Determine the [X, Y] coordinate at the center of the cell enclosing the given text.  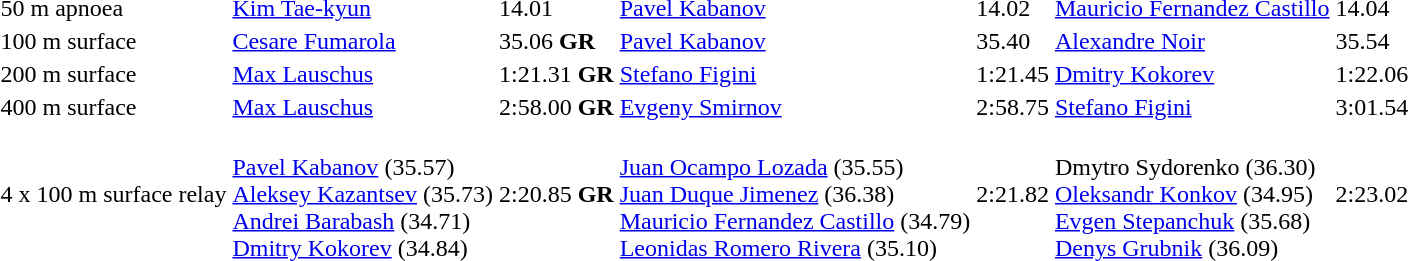
Cesare Fumarola [363, 41]
35.40 [1013, 41]
Alexandre Noir [1192, 41]
Dmitry Kokorev [1192, 74]
2:58.75 [1013, 107]
1:21.31 GR [556, 74]
35.06 GR [556, 41]
Evgeny Smirnov [795, 107]
Pavel Kabanov [795, 41]
1:21.45 [1013, 74]
2:58.00 GR [556, 107]
